Return (x, y) of the center of cell containing provided text 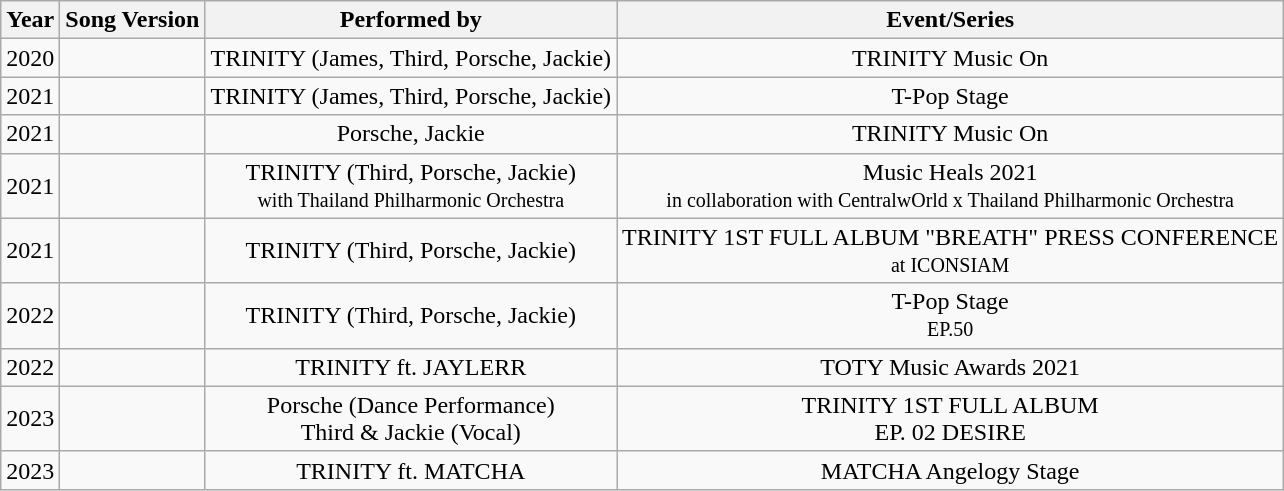
2020 (30, 58)
Year (30, 20)
T-Pop Stage (950, 96)
T-Pop StageEP.50 (950, 316)
TRINITY ft. MATCHA (411, 470)
TRINITY ft. JAYLERR (411, 367)
Porsche, Jackie (411, 134)
TRINITY 1ST FULL ALBUM "BREATH" PRESS CONFERENCEat ICONSIAM (950, 250)
TRINITY (Third, Porsche, Jackie)with Thailand Philharmonic Orchestra (411, 186)
Song Version (132, 20)
Performed by (411, 20)
Event/Series (950, 20)
TOTY Music Awards 2021 (950, 367)
Music Heals 2021in collaboration with CentralwOrld x Thailand Philharmonic Orchestra (950, 186)
MATCHA Angelogy Stage (950, 470)
Porsche (Dance Performance)Third & Jackie (Vocal) (411, 418)
TRINITY 1ST FULL ALBUMEP. 02 DESIRE (950, 418)
